Return the (x, y) coordinate for the center point of the cell that contains the specified text.  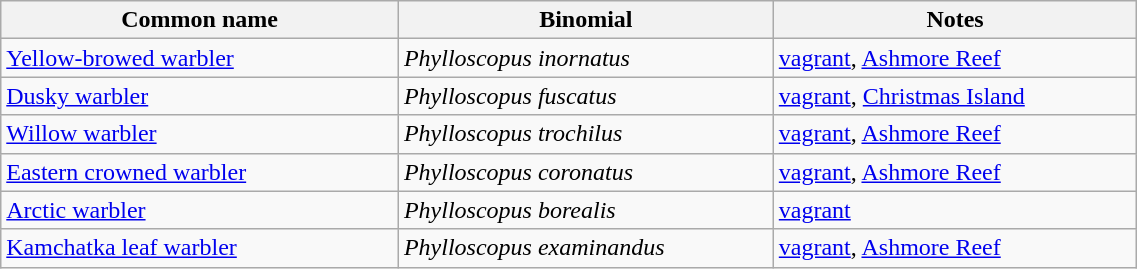
Phylloscopus coronatus (586, 172)
Notes (955, 20)
Dusky warbler (200, 96)
Kamchatka leaf warbler (200, 248)
Common name (200, 20)
Eastern crowned warbler (200, 172)
Phylloscopus borealis (586, 210)
Phylloscopus trochilus (586, 134)
vagrant, Christmas Island (955, 96)
Willow warbler (200, 134)
Phylloscopus inornatus (586, 58)
vagrant (955, 210)
Arctic warbler (200, 210)
Binomial (586, 20)
Yellow-browed warbler (200, 58)
Phylloscopus fuscatus (586, 96)
Phylloscopus examinandus (586, 248)
